From the cell containing the given text, extract its center point as (x, y) coordinate. 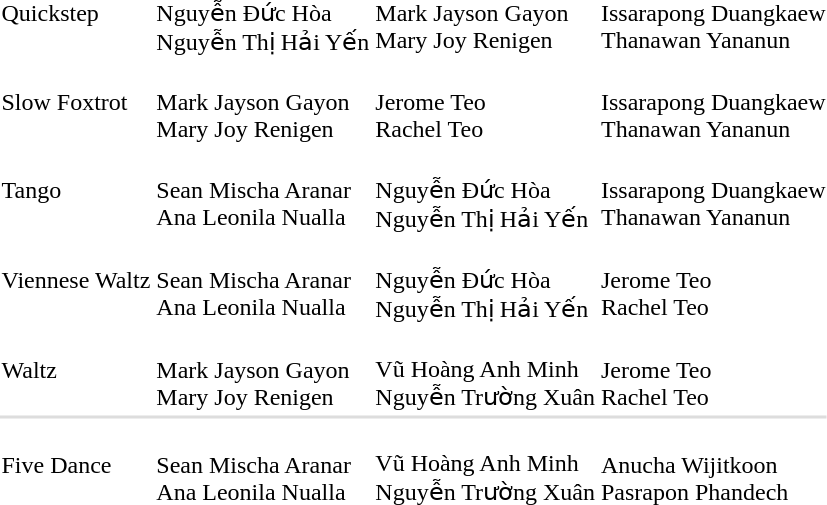
Tango (76, 190)
Waltz (76, 370)
Viennese Waltz (76, 280)
Vũ Hoàng Anh MinhNguyễn Trường Xuân (486, 370)
Jerome TeoRachel Teo (486, 102)
Slow Foxtrot (76, 102)
